From the cell containing the given text, extract its center point as (x, y) coordinate. 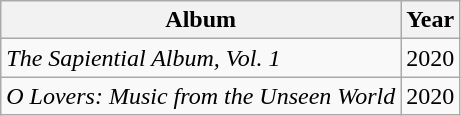
The Sapiential Album, Vol. 1 (201, 58)
O Lovers: Music from the Unseen World (201, 96)
Album (201, 20)
Year (430, 20)
